Output the (X, Y) coordinate of the center of the cell containing the given text.  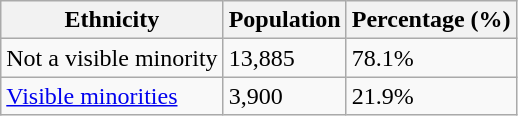
Not a visible minority (112, 58)
78.1% (431, 58)
Population (284, 20)
Ethnicity (112, 20)
Percentage (%) (431, 20)
3,900 (284, 96)
13,885 (284, 58)
Visible minorities (112, 96)
21.9% (431, 96)
